Find where the given text appears and provide that cell's center as (x, y) coordinate. 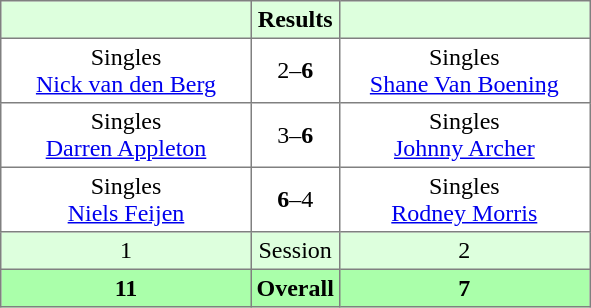
6–4 (295, 199)
2 (464, 251)
7 (464, 288)
SinglesShane Van Boening (464, 70)
Session (295, 251)
2–6 (295, 70)
SinglesRodney Morris (464, 199)
Results (295, 20)
SinglesNiels Feijen (126, 199)
SinglesNick van den Berg (126, 70)
1 (126, 251)
3–6 (295, 135)
SinglesDarren Appleton (126, 135)
Overall (295, 288)
SinglesJohnny Archer (464, 135)
11 (126, 288)
